Extract the [x, y] coordinate from the center of the cell holding the provided text.  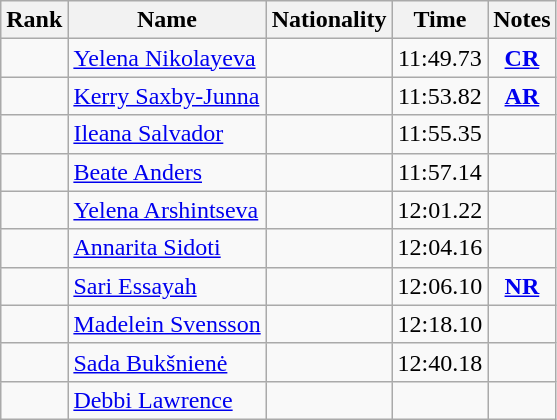
Name [167, 20]
12:01.22 [440, 210]
Beate Anders [167, 172]
Debbi Lawrence [167, 400]
11:55.35 [440, 134]
Yelena Nikolayeva [167, 58]
Ileana Salvador [167, 134]
Sada Bukšnienė [167, 362]
Kerry Saxby-Junna [167, 96]
12:06.10 [440, 286]
Madelein Svensson [167, 324]
CR [522, 58]
Time [440, 20]
AR [522, 96]
Sari Essayah [167, 286]
11:53.82 [440, 96]
11:57.14 [440, 172]
Nationality [329, 20]
Rank [34, 20]
Yelena Arshintseva [167, 210]
12:40.18 [440, 362]
Annarita Sidoti [167, 248]
12:04.16 [440, 248]
NR [522, 286]
12:18.10 [440, 324]
11:49.73 [440, 58]
Notes [522, 20]
